Provide the (x, y) coordinate of the cell's center where the given text is located.  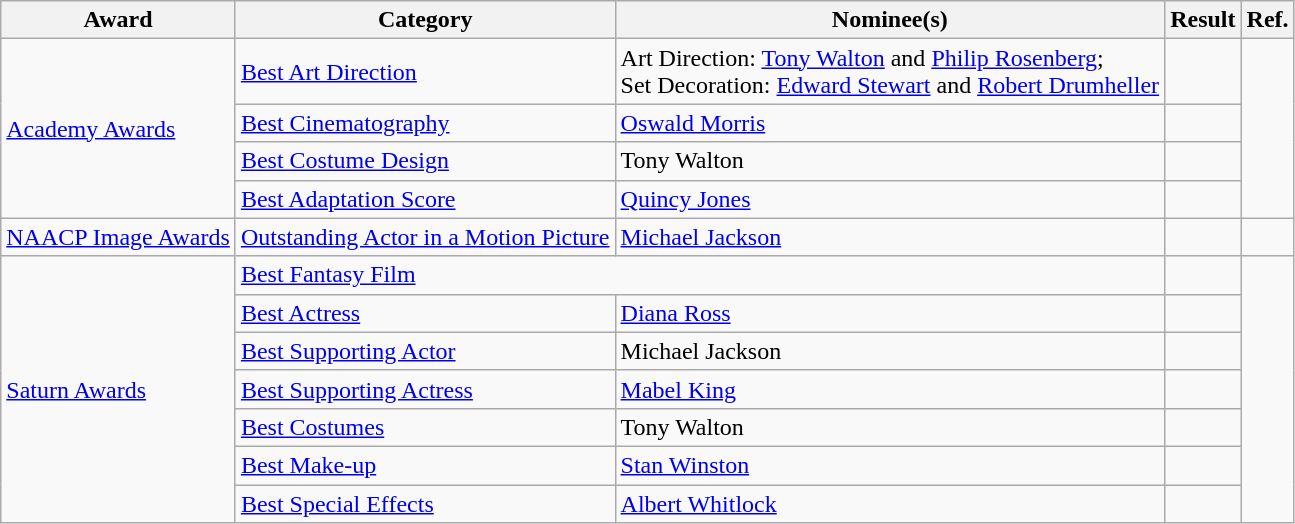
NAACP Image Awards (118, 237)
Best Actress (425, 313)
Academy Awards (118, 128)
Stan Winston (890, 465)
Art Direction: Tony Walton and Philip Rosenberg; Set Decoration: Edward Stewart and Robert Drumheller (890, 72)
Mabel King (890, 389)
Best Art Direction (425, 72)
Result (1203, 20)
Oswald Morris (890, 123)
Outstanding Actor in a Motion Picture (425, 237)
Best Cinematography (425, 123)
Best Adaptation Score (425, 199)
Best Costume Design (425, 161)
Award (118, 20)
Best Supporting Actor (425, 351)
Category (425, 20)
Quincy Jones (890, 199)
Saturn Awards (118, 389)
Best Make-up (425, 465)
Best Special Effects (425, 503)
Diana Ross (890, 313)
Best Fantasy Film (700, 275)
Ref. (1268, 20)
Nominee(s) (890, 20)
Best Supporting Actress (425, 389)
Best Costumes (425, 427)
Albert Whitlock (890, 503)
